For the text-containing cell, return its midpoint in [x, y] coordinate format. 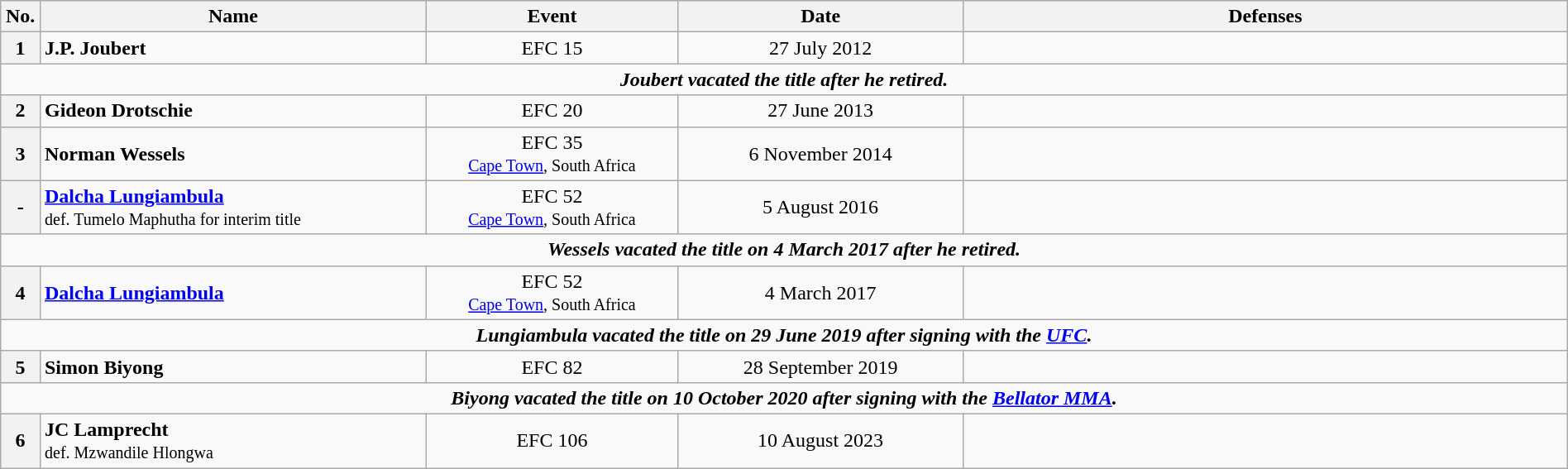
2 [21, 111]
3 [21, 154]
Lungiambula vacated the title on 29 June 2019 after signing with the UFC. [784, 335]
Dalcha Lungiambula [233, 293]
J.P. Joubert [233, 48]
Biyong vacated the title on 10 October 2020 after signing with the Bellator MMA. [784, 398]
No. [21, 17]
28 September 2019 [820, 366]
EFC 82 [552, 366]
4 March 2017 [820, 293]
6 November 2014 [820, 154]
5 [21, 366]
10 August 2023 [820, 440]
27 July 2012 [820, 48]
Simon Biyong [233, 366]
EFC 20 [552, 111]
EFC 15 [552, 48]
EFC 35Cape Town, South Africa [552, 154]
JC Lamprecht def. Mzwandile Hlongwa [233, 440]
Name [233, 17]
Wessels vacated the title on 4 March 2017 after he retired. [784, 250]
27 June 2013 [820, 111]
Dalcha Lungiambuladef. Tumelo Maphutha for interim title [233, 207]
Date [820, 17]
Event [552, 17]
1 [21, 48]
Norman Wessels [233, 154]
EFC 106 [552, 440]
5 August 2016 [820, 207]
6 [21, 440]
Defenses [1265, 17]
Joubert vacated the title after he retired. [784, 79]
Gideon Drotschie [233, 111]
4 [21, 293]
- [21, 207]
